From the cell containing the given text, extract its center point as (x, y) coordinate. 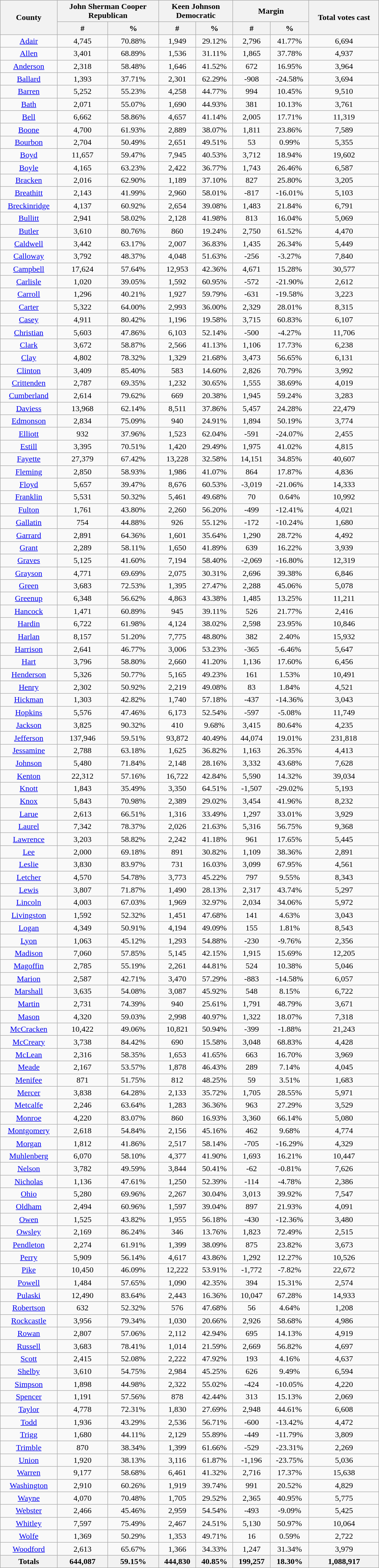
19.24% (214, 231)
2,260 (177, 510)
4,045 (344, 1067)
93,872 (177, 738)
56.20% (214, 510)
548 (252, 991)
83.64% (133, 1295)
8,343 (344, 877)
78.32% (133, 358)
-62 (252, 1169)
Henderson (29, 674)
30.04% (214, 1194)
58.93% (133, 472)
51.63% (214, 256)
58.35% (133, 1055)
41.18% (214, 839)
47.46% (133, 712)
Russell (29, 1346)
-23.75% (289, 1460)
1,189 (177, 180)
5,461 (177, 497)
Mason (29, 1017)
1,451 (177, 915)
Rockcastle (29, 1321)
8,676 (177, 484)
2,302 (83, 687)
289 (252, 1067)
5,322 (83, 307)
70.98% (133, 801)
3,205 (344, 180)
2,288 (252, 586)
Muhlenberg (29, 1156)
991 (252, 1485)
78.41% (133, 1346)
6,348 (83, 599)
1,523 (177, 434)
67.42% (133, 459)
6,131 (344, 358)
3,773 (177, 877)
38.07% (214, 130)
57.56% (133, 1397)
40.21% (133, 294)
50.92% (133, 687)
1,353 (177, 1536)
60.89% (133, 611)
58.87% (133, 345)
64.28% (133, 1093)
1,894 (252, 421)
4,771 (83, 573)
86.24% (133, 1232)
-5.08% (289, 712)
961 (252, 839)
4,745 (83, 41)
3,844 (177, 1169)
Laurel (29, 827)
4.64% (289, 1308)
26.34% (289, 244)
199,257 (252, 1561)
1,293 (177, 940)
40.85% (214, 1561)
23.82% (289, 1245)
62.04% (214, 434)
Clay (29, 358)
41.98% (214, 218)
52.14% (214, 332)
1,653 (177, 1055)
55.12% (214, 522)
-3,019 (252, 484)
-10.05% (289, 1384)
1,366 (177, 1549)
1,843 (83, 789)
58.82% (133, 839)
37.78% (289, 54)
15.58% (214, 1042)
5,531 (83, 497)
4,137 (83, 206)
46.43% (214, 1067)
Todd (29, 1422)
2,948 (252, 1410)
1,483 (252, 206)
1,791 (252, 1004)
12,222 (177, 1270)
41.13% (214, 345)
1,090 (177, 1283)
Knott (29, 789)
33.01% (289, 814)
Madison (29, 953)
59.47% (133, 155)
85.40% (133, 371)
-16.01% (289, 193)
62.29% (214, 79)
1,471 (83, 611)
24.28% (289, 408)
1.81% (289, 928)
36.77% (214, 167)
6,791 (344, 206)
Harlan (29, 637)
Calloway (29, 256)
7,626 (344, 1169)
-883 (252, 978)
-13.42% (289, 1422)
16 (252, 1536)
Clinton (29, 371)
83 (252, 687)
5,125 (83, 560)
Owsley (29, 1232)
36.00% (214, 307)
2,466 (83, 1511)
Logan (29, 928)
14.13% (289, 1333)
Butler (29, 231)
2,034 (252, 903)
2,910 (83, 1485)
2,129 (177, 1435)
4,919 (344, 1333)
18.94% (289, 155)
9.49% (289, 1371)
Hart (29, 662)
1,420 (177, 446)
20.38% (214, 396)
5,972 (344, 903)
4,637 (344, 1359)
4,570 (83, 877)
Bell (29, 117)
Caldwell (29, 244)
-2,069 (252, 560)
-4.78% (289, 1181)
576 (177, 1308)
Wolfe (29, 1536)
7,342 (83, 827)
54.08% (133, 991)
1,208 (344, 1308)
41.32% (214, 1473)
Magoffin (29, 966)
18.30% (289, 1561)
141 (252, 915)
Lawrence (29, 839)
14.32% (289, 776)
36.36% (214, 1105)
2,785 (83, 966)
42.71% (133, 978)
59 (252, 1080)
41.52% (214, 66)
50.32% (133, 497)
83.97% (133, 865)
61.91% (133, 1245)
3,529 (344, 1105)
Perry (29, 1257)
11,657 (83, 155)
70.51% (133, 446)
61.52% (289, 231)
3,409 (83, 371)
12,319 (344, 560)
58.01% (214, 193)
44.98% (133, 1384)
5,457 (252, 408)
41.86% (133, 1143)
40.95% (289, 1498)
5,036 (344, 1460)
5,647 (344, 649)
-572 (252, 282)
1,290 (252, 535)
10,450 (83, 1270)
2,318 (83, 66)
17.73% (289, 345)
2,143 (83, 193)
2,722 (344, 1536)
38.02% (214, 624)
15.13% (289, 1397)
50.77% (133, 674)
Hickman (29, 700)
1,920 (83, 1460)
2,574 (344, 1283)
59.15% (133, 1561)
57.06% (133, 1333)
2,998 (177, 1017)
4,829 (344, 1485)
-3.27% (289, 256)
57.65% (133, 1283)
4,021 (344, 510)
-1,196 (252, 1460)
2,316 (83, 1055)
59.79% (214, 294)
2,696 (252, 573)
47.86% (133, 332)
5,449 (344, 244)
90.32% (133, 725)
2,415 (83, 1359)
50.49% (133, 142)
Boone (29, 130)
68.83% (289, 1042)
Kenton (29, 776)
54.84% (133, 1131)
3,673 (344, 1245)
4,986 (344, 1321)
1,247 (252, 1549)
45.06% (289, 586)
50.94% (214, 1029)
35.49% (133, 789)
864 (252, 472)
37.71% (133, 79)
870 (83, 1447)
29.52% (214, 1498)
8,543 (344, 928)
39.04% (214, 1207)
7,547 (344, 1194)
3,807 (83, 890)
4,521 (344, 687)
2,941 (83, 218)
10,447 (344, 1156)
39.38% (289, 573)
Total votes cast (344, 17)
Ohio (29, 1194)
3,969 (344, 1055)
Lincoln (29, 903)
69.96% (133, 1194)
1,196 (177, 320)
42.82% (133, 700)
46.09% (133, 1270)
42.15% (214, 953)
Jefferson (29, 738)
3,360 (252, 1118)
444,830 (177, 1561)
66.14% (289, 1118)
14.60% (214, 371)
5,193 (344, 789)
2,834 (83, 421)
50.91% (133, 928)
27.47% (214, 586)
4,349 (83, 928)
-529 (252, 1447)
83.07% (133, 1118)
5,657 (83, 484)
40.49% (214, 738)
7,945 (177, 155)
313 (252, 1397)
28.13% (214, 890)
2,984 (177, 1371)
12.27% (289, 1257)
Boyle (29, 167)
34.85% (289, 459)
5,480 (83, 763)
4,377 (177, 1156)
4,019 (344, 383)
71.84% (133, 763)
56.62% (133, 599)
Adair (29, 41)
14,151 (252, 459)
3,964 (344, 66)
2,356 (344, 940)
5,603 (83, 332)
2,007 (177, 244)
80.42% (133, 320)
-4.27% (289, 332)
-256 (252, 256)
45.22% (214, 877)
12,953 (177, 269)
43.38% (214, 599)
626 (252, 1371)
Knox (29, 801)
19,602 (344, 155)
56.18% (214, 1219)
8,511 (177, 408)
12,490 (83, 1295)
6,461 (177, 1473)
2,960 (177, 193)
5,297 (344, 890)
50.41% (214, 1169)
3,087 (177, 991)
6,694 (344, 41)
21.63% (214, 827)
72.31% (133, 1410)
-597 (252, 712)
31.34% (289, 1549)
Washington (29, 1485)
45.16% (214, 1131)
18.07% (289, 1017)
3,013 (252, 1194)
60.96% (133, 1207)
37.10% (214, 180)
2,889 (177, 130)
2,669 (252, 1346)
2,005 (252, 117)
-24.07% (289, 434)
48.80% (214, 637)
34.06% (289, 903)
10.13% (289, 104)
3,442 (83, 244)
4,258 (177, 92)
2,788 (83, 750)
-114 (252, 1181)
4,700 (83, 130)
60.95% (214, 282)
8.15% (289, 991)
812 (177, 1080)
2,731 (83, 1004)
2,807 (83, 1333)
59.03% (133, 1017)
56 (252, 1308)
1,945 (252, 396)
2,422 (177, 167)
57.18% (214, 700)
57.85% (133, 953)
Crittenden (29, 383)
3,672 (83, 345)
6,608 (344, 1410)
15.31% (289, 1283)
57.29% (214, 978)
2,796 (252, 41)
2,246 (83, 1105)
31.11% (214, 54)
3,694 (344, 79)
70.88% (133, 41)
Montgomery (29, 1131)
4,165 (83, 167)
11,319 (344, 117)
54.88% (214, 940)
60.53% (214, 484)
59.51% (133, 738)
45.25% (214, 1371)
4,778 (83, 1410)
52.54% (214, 712)
Lewis (29, 890)
40,607 (344, 459)
21.59% (214, 1346)
-591 (252, 434)
60.26% (133, 1485)
Grant (29, 548)
64.51% (214, 789)
68.89% (133, 54)
Greenup (29, 599)
137,946 (83, 738)
Edmonson (29, 421)
Simpson (29, 1384)
64.00% (133, 307)
Henry (29, 687)
McLean (29, 1055)
1,435 (252, 244)
5,909 (83, 1257)
Christian (29, 332)
80.76% (133, 231)
672 (252, 66)
4,070 (83, 1498)
70.48% (133, 1498)
29.12% (214, 41)
-230 (252, 940)
3,395 (83, 446)
Menifee (29, 1080)
Scott (29, 1359)
28.55% (289, 1093)
2,269 (344, 1447)
44.77% (214, 92)
6,173 (177, 712)
2,329 (252, 307)
2,612 (344, 282)
2,169 (83, 1232)
Franklin (29, 497)
Casey (29, 320)
2,716 (252, 1473)
1,283 (177, 1105)
-493 (252, 1511)
Carter (29, 307)
-1.88% (289, 1029)
61.98% (133, 624)
5,316 (252, 827)
4,048 (177, 256)
3,350 (177, 789)
15.28% (289, 269)
10,821 (177, 1029)
6,846 (344, 573)
Totals (29, 1561)
4,320 (83, 1017)
78.37% (133, 827)
-705 (252, 1143)
963 (252, 1105)
Ballard (29, 79)
-16.80% (289, 560)
3,480 (344, 1219)
945 (177, 611)
43.86% (214, 1257)
1,878 (177, 1067)
58.86% (133, 117)
3,738 (83, 1042)
410 (177, 725)
Marshall (29, 991)
27.29% (289, 1105)
63.18% (133, 750)
24.91% (214, 421)
1.84% (289, 687)
4,697 (344, 1346)
75.49% (133, 1523)
35.64% (214, 535)
25.80% (289, 180)
1,919 (177, 1485)
3,099 (252, 865)
40.53% (214, 155)
Leslie (29, 865)
Larue (29, 814)
16.22% (289, 548)
2,660 (177, 662)
-19.58% (289, 294)
16.95% (289, 66)
42.44% (214, 1397)
5,326 (83, 674)
2,566 (177, 345)
8,157 (83, 637)
Bracken (29, 180)
2,026 (177, 827)
5,445 (344, 839)
Breckinridge (29, 206)
Mercer (29, 1093)
33.49% (214, 814)
Wayne (29, 1498)
58.02% (133, 218)
49.71% (214, 1536)
12,205 (344, 953)
3,470 (177, 978)
Breathitt (29, 193)
4,492 (344, 535)
Hancock (29, 611)
-7.82% (289, 1270)
3,415 (252, 725)
13,968 (83, 408)
663 (252, 1055)
42.35% (214, 1283)
0.59% (289, 1536)
4,937 (344, 54)
50.97% (289, 1523)
2,993 (177, 307)
Pendleton (29, 1245)
1,969 (177, 903)
3,956 (83, 1321)
875 (252, 1245)
3,203 (83, 839)
2,317 (252, 890)
Metcalfe (29, 1105)
64.36% (133, 535)
Graves (29, 560)
24.51% (214, 1523)
2,515 (344, 1232)
3,796 (83, 662)
38.13% (133, 1460)
2,654 (177, 206)
4,329 (344, 1143)
9.55% (289, 877)
1,030 (177, 1321)
69.69% (133, 573)
46.77% (133, 649)
1,232 (177, 383)
13,228 (177, 459)
1,322 (252, 1017)
43.80% (133, 510)
1,812 (83, 1143)
57.64% (133, 269)
49.06% (133, 1029)
10,422 (83, 1029)
695 (252, 1333)
27,379 (83, 459)
Taylor (29, 1410)
4,428 (344, 1042)
25.61% (214, 1004)
5,145 (177, 953)
2,389 (177, 801)
Barren (29, 92)
1,740 (177, 700)
6,057 (344, 978)
-631 (252, 294)
Spencer (29, 1397)
2,455 (344, 434)
669 (177, 396)
49.23% (214, 674)
Fayette (29, 459)
754 (83, 522)
45.12% (133, 940)
Monroe (29, 1118)
72.53% (133, 586)
1,484 (83, 1283)
7,194 (177, 560)
1,936 (83, 1422)
41.89% (214, 548)
14,933 (344, 1295)
38.69% (289, 383)
Jackson (29, 725)
2,069 (344, 1397)
Jessamine (29, 750)
16.04% (289, 218)
9,368 (344, 827)
994 (252, 92)
-29.02% (289, 789)
1,369 (83, 1536)
1,898 (83, 1384)
3,332 (252, 763)
731 (177, 865)
52.08% (133, 1359)
41.77% (289, 41)
6,238 (344, 345)
231,818 (344, 738)
1,830 (177, 1410)
-1,772 (252, 1270)
2,133 (177, 1093)
49.68% (214, 497)
17.65% (289, 839)
3,715 (252, 320)
15,638 (344, 1473)
61.93% (133, 130)
Letcher (29, 877)
Anderson (29, 66)
58.11% (133, 548)
1,292 (252, 1257)
3,671 (344, 1004)
2,587 (83, 978)
3,223 (344, 294)
41.65% (214, 1055)
1,014 (177, 1346)
74.39% (133, 1004)
McCracken (29, 1029)
1,625 (177, 750)
32.58% (214, 459)
2,494 (83, 1207)
30.65% (214, 383)
69.35% (133, 383)
3,782 (83, 1169)
42.36% (214, 269)
632 (83, 1308)
932 (83, 434)
63.23% (133, 167)
Oldham (29, 1207)
Daviess (29, 408)
Nicholas (29, 1181)
13.25% (289, 599)
5,843 (83, 801)
3,761 (344, 104)
55.23% (133, 92)
45.92% (214, 991)
7,597 (83, 1523)
2,219 (177, 687)
5,069 (344, 218)
4,836 (344, 472)
0.64% (289, 497)
Hopkins (29, 712)
2,641 (83, 649)
29.49% (214, 446)
155 (252, 928)
3,454 (252, 801)
1,693 (252, 1156)
1,250 (177, 1181)
35.72% (214, 1093)
8,315 (344, 307)
639 (252, 548)
Lee (29, 852)
1,597 (177, 1207)
10.45% (289, 92)
41.99% (133, 193)
51.75% (133, 1080)
38.34% (133, 1447)
2,536 (177, 1422)
6,456 (344, 662)
21.77% (289, 611)
4,003 (83, 903)
1,020 (83, 282)
2,016 (83, 180)
394 (252, 1283)
3,712 (252, 155)
1,109 (252, 852)
2,651 (177, 142)
County (29, 17)
2,267 (177, 1194)
11,749 (344, 712)
1,393 (83, 79)
37.86% (214, 408)
4,472 (344, 1422)
3,283 (344, 396)
5,252 (83, 92)
56.71% (214, 1422)
22,672 (344, 1270)
Trigg (29, 1435)
-12.41% (289, 510)
56.14% (133, 1257)
1,865 (252, 54)
1,536 (177, 54)
15,932 (344, 637)
10.38% (289, 966)
6,587 (344, 167)
43.82% (133, 1219)
Bath (29, 104)
20.52% (289, 1485)
53.57% (133, 1067)
16.70% (289, 1055)
72.49% (289, 1232)
4,561 (344, 865)
2,750 (252, 231)
4,815 (344, 446)
Margin (271, 11)
1,761 (83, 510)
3,838 (83, 1093)
10,846 (344, 624)
3,006 (177, 649)
-14.36% (289, 700)
2,222 (177, 1359)
2,704 (83, 142)
644,087 (83, 1561)
Fleming (29, 472)
Clark (29, 345)
48.79% (289, 1004)
1,743 (252, 167)
10,047 (252, 1295)
2,416 (344, 611)
5,078 (344, 586)
7,589 (344, 130)
42.94% (214, 1333)
2,000 (83, 852)
10,526 (344, 1257)
65.67% (133, 1549)
22,312 (83, 776)
Harrison (29, 649)
3.51% (289, 1080)
1,297 (252, 814)
54.75% (133, 1371)
13.76% (214, 1232)
-9.09% (289, 1511)
193 (252, 1359)
Shelby (29, 1371)
20.66% (214, 1321)
Morgan (29, 1143)
49.09% (214, 928)
17.87% (289, 472)
1,063 (83, 940)
58.14% (214, 1143)
1,955 (177, 1219)
3,116 (177, 1460)
29.02% (214, 801)
4,617 (177, 1257)
1,823 (252, 1232)
4,413 (344, 750)
-172 (252, 522)
39.74% (214, 1485)
11,211 (344, 599)
6,070 (83, 1156)
6,662 (83, 117)
4.16% (289, 1359)
61.66% (214, 1447)
41.96% (289, 801)
Garrard (29, 535)
39.47% (133, 484)
Whitley (29, 1523)
55.89% (214, 1435)
3,473 (252, 358)
1,683 (344, 1080)
6,107 (344, 320)
62.14% (133, 408)
44.81% (214, 966)
-23.31% (289, 1447)
23.95% (289, 624)
3,830 (83, 865)
47.61% (133, 1181)
10,064 (344, 1523)
-1,507 (252, 789)
59.24% (289, 396)
1,555 (252, 383)
21.93% (289, 1207)
Keen JohnsonDemocratic (196, 11)
797 (252, 877)
Campbell (29, 269)
63.64% (133, 1105)
19.58% (214, 320)
22,479 (344, 408)
4,774 (344, 1131)
Lyon (29, 940)
-24.58% (289, 79)
4,671 (252, 269)
41.02% (289, 446)
-10.24% (289, 522)
69.18% (133, 852)
56.65% (289, 358)
16.36% (214, 1295)
5,775 (344, 1498)
Rowan (29, 1333)
55.02% (214, 1384)
2,274 (83, 1245)
67.28% (289, 1295)
54.78% (133, 877)
1,525 (83, 1219)
-16.29% (289, 1143)
9,177 (83, 1473)
-0.81% (289, 1169)
161 (252, 674)
54.54% (214, 1511)
2,167 (83, 1067)
346 (177, 1232)
2,261 (177, 966)
2,826 (252, 371)
28.01% (289, 307)
57.16% (133, 776)
462 (252, 1131)
5,280 (83, 1194)
58.40% (214, 560)
2,322 (177, 1384)
1,975 (252, 446)
48.25% (214, 1080)
1,927 (177, 294)
524 (252, 966)
51.20% (133, 637)
53.91% (214, 1270)
55.19% (133, 966)
8,232 (344, 801)
-430 (252, 1219)
9,510 (344, 92)
-21.90% (289, 282)
Fulton (29, 510)
70.79% (289, 371)
382 (252, 637)
1,163 (252, 750)
6,103 (177, 332)
5,046 (344, 966)
2,242 (177, 839)
2,112 (177, 1333)
41.60% (133, 560)
Warren (29, 1473)
381 (252, 104)
2,926 (252, 1321)
Carroll (29, 294)
Webster (29, 1511)
44.88% (133, 522)
1,303 (83, 700)
11,706 (344, 332)
7,775 (177, 637)
5,590 (252, 776)
21.68% (214, 358)
891 (177, 852)
41.14% (214, 117)
41.90% (214, 1156)
2,850 (83, 472)
4,657 (177, 117)
56.75% (289, 827)
47.92% (214, 1359)
10,992 (344, 497)
Grayson (29, 573)
4,802 (83, 358)
Cumberland (29, 396)
5,425 (344, 1511)
Hardin (29, 624)
45.46% (133, 1511)
39.08% (214, 206)
44,074 (252, 738)
38.36% (289, 852)
34.33% (214, 1549)
4,863 (177, 599)
878 (177, 1397)
Robertson (29, 1308)
38.09% (214, 1245)
Union (29, 1460)
Estill (29, 446)
0.99% (289, 142)
61.87% (214, 1460)
-600 (252, 1422)
2,156 (177, 1131)
10,491 (344, 674)
Green (29, 586)
5,971 (344, 1093)
-12.36% (289, 1219)
926 (177, 522)
41.20% (214, 662)
36.82% (214, 750)
30,577 (344, 269)
41.07% (214, 472)
66.51% (133, 814)
17,624 (83, 269)
Boyd (29, 155)
Powell (29, 1283)
4,911 (83, 320)
79.34% (133, 1321)
3,825 (83, 725)
-908 (252, 79)
Nelson (29, 1169)
2,289 (83, 548)
3,635 (83, 991)
3,774 (344, 421)
1,395 (177, 586)
17.60% (289, 662)
-817 (252, 193)
583 (177, 371)
2,517 (177, 1143)
5,080 (344, 1118)
3,809 (344, 1435)
2,467 (177, 1523)
5,103 (344, 193)
39.05% (133, 282)
7,840 (344, 256)
2,614 (83, 396)
37.96% (133, 434)
-500 (252, 332)
-21.06% (289, 484)
43.29% (133, 1422)
1.53% (289, 674)
2,959 (177, 1511)
5,165 (177, 674)
3,929 (344, 814)
28.72% (289, 535)
44.11% (133, 1435)
60.83% (289, 320)
4,235 (344, 725)
3,792 (83, 256)
2,787 (83, 383)
Floyd (29, 484)
-6.46% (289, 649)
Pulaski (29, 1295)
2.40% (289, 637)
14,333 (344, 484)
30.31% (214, 573)
58.80% (133, 662)
Meade (29, 1067)
16.93% (214, 1118)
21.84% (289, 206)
5,576 (83, 712)
39.92% (289, 1194)
Livingston (29, 915)
2,301 (177, 79)
49.59% (133, 1169)
2,148 (177, 763)
Trimble (29, 1447)
42.84% (214, 776)
44.61% (289, 1410)
2,128 (177, 218)
40.97% (214, 1017)
58.10% (133, 1156)
-11.79% (289, 1435)
50.19% (289, 421)
28.16% (214, 763)
39.11% (214, 611)
26.46% (289, 167)
2,071 (83, 104)
36.83% (214, 244)
2,598 (252, 624)
52.39% (214, 1181)
Elliott (29, 434)
John Sherman CooperRepublican (108, 11)
39,034 (344, 776)
-449 (252, 1435)
-437 (252, 700)
4,091 (344, 1207)
1,811 (252, 130)
Owen (29, 1219)
75.09% (133, 421)
84.42% (133, 1042)
7,060 (83, 953)
1,601 (177, 535)
1,986 (177, 472)
56.82% (289, 1346)
1,949 (177, 41)
30.82% (214, 852)
6,594 (344, 1371)
1,316 (177, 814)
4,194 (177, 928)
1,191 (83, 1397)
813 (252, 218)
3,401 (83, 54)
-365 (252, 649)
3,939 (344, 548)
55.07% (133, 104)
1,490 (177, 890)
3,979 (344, 1549)
15.69% (289, 953)
-399 (252, 1029)
Johnson (29, 763)
-14.58% (289, 978)
1,106 (252, 345)
43.74% (289, 890)
23.86% (289, 130)
48.37% (133, 256)
Pike (29, 1270)
70 (252, 497)
50.29% (133, 1536)
17.71% (289, 117)
McCreary (29, 1042)
7,628 (344, 763)
19.01% (289, 738)
Marion (29, 978)
1,690 (177, 104)
526 (252, 611)
1,088,917 (344, 1561)
Bourbon (29, 142)
67.95% (289, 865)
4.63% (289, 915)
49.08% (214, 687)
1,296 (83, 294)
16.03% (214, 865)
4,124 (177, 624)
Gallatin (29, 522)
1,485 (252, 599)
1,650 (177, 548)
58.48% (133, 66)
Bullitt (29, 218)
63.17% (133, 244)
2,618 (83, 1131)
7.14% (289, 1067)
2,075 (177, 573)
26.35% (289, 750)
43.68% (289, 763)
62.90% (133, 180)
2,443 (177, 1295)
1,915 (252, 953)
1,646 (177, 66)
71.87% (133, 890)
897 (252, 1207)
67.03% (133, 903)
3,992 (344, 371)
Allen (29, 54)
4,470 (344, 231)
44.93% (214, 104)
53 (252, 142)
16,722 (177, 776)
21,243 (344, 1029)
5,355 (344, 142)
16.21% (289, 1156)
3,048 (252, 1042)
80.64% (289, 725)
5,130 (252, 1523)
871 (83, 1080)
49.51% (214, 142)
-424 (252, 1384)
17.37% (289, 1473)
27.69% (214, 1410)
32.97% (214, 903)
1,329 (177, 358)
60.92% (133, 206)
-9.76% (289, 940)
79.62% (133, 396)
7,318 (344, 1017)
2,365 (252, 1498)
Carlisle (29, 282)
53.23% (214, 649)
Martin (29, 1004)
827 (252, 180)
2,386 (344, 1181)
Woodford (29, 1549)
690 (177, 1042)
-499 (252, 510)
